Scan for the cell matching the given text and deliver its (x, y) coordinate at center. 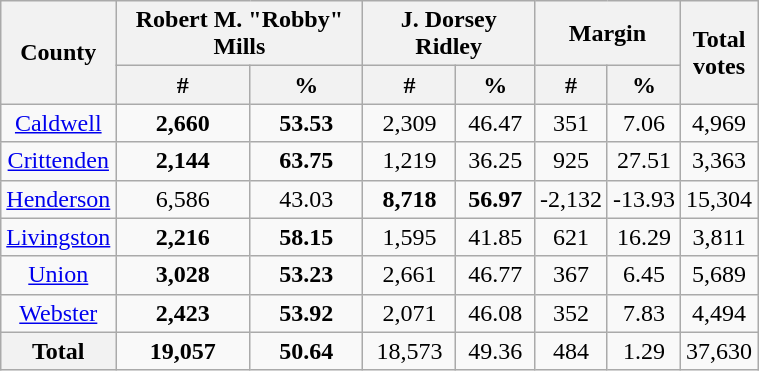
53.53 (306, 123)
58.15 (306, 237)
46.77 (496, 275)
56.97 (496, 199)
27.51 (644, 161)
6,586 (183, 199)
16.29 (644, 237)
2,216 (183, 237)
43.03 (306, 199)
Livingston (58, 237)
49.36 (496, 351)
367 (570, 275)
50.64 (306, 351)
484 (570, 351)
4,969 (720, 123)
36.25 (496, 161)
Totalvotes (720, 52)
8,718 (410, 199)
351 (570, 123)
3,028 (183, 275)
3,811 (720, 237)
7.06 (644, 123)
63.75 (306, 161)
J. Dorsey Ridley (448, 34)
53.92 (306, 313)
Henderson (58, 199)
5,689 (720, 275)
2,071 (410, 313)
Webster (58, 313)
925 (570, 161)
-13.93 (644, 199)
15,304 (720, 199)
2,309 (410, 123)
Total (58, 351)
46.47 (496, 123)
1.29 (644, 351)
Union (58, 275)
352 (570, 313)
46.08 (496, 313)
53.23 (306, 275)
3,363 (720, 161)
2,660 (183, 123)
1,595 (410, 237)
19,057 (183, 351)
37,630 (720, 351)
Margin (607, 34)
4,494 (720, 313)
41.85 (496, 237)
18,573 (410, 351)
2,423 (183, 313)
County (58, 52)
1,219 (410, 161)
Caldwell (58, 123)
Robert M. "Robby" Mills (240, 34)
-2,132 (570, 199)
6.45 (644, 275)
2,144 (183, 161)
2,661 (410, 275)
7.83 (644, 313)
Crittenden (58, 161)
621 (570, 237)
